For the text-containing cell, return its midpoint in [x, y] coordinate format. 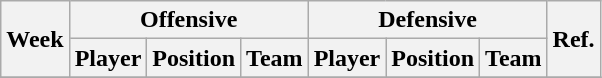
Offensive [188, 20]
Ref. [574, 39]
Week [35, 39]
Defensive [428, 20]
